Extract the (X, Y) coordinate from the center of the cell holding the provided text.  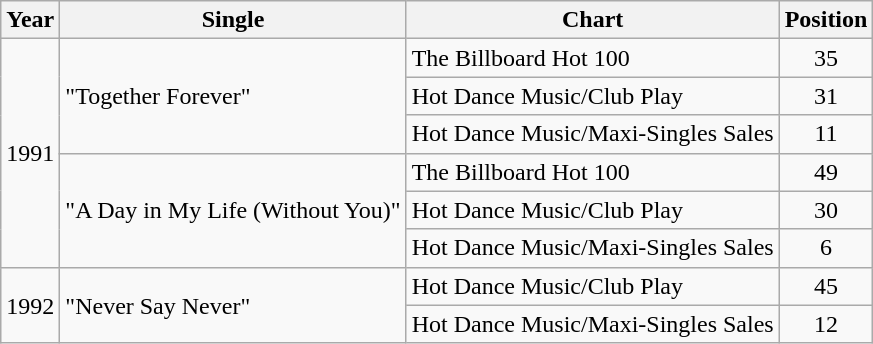
6 (826, 248)
30 (826, 210)
1992 (30, 305)
Single (233, 20)
31 (826, 96)
1991 (30, 153)
45 (826, 286)
"A Day in My Life (Without You)" (233, 210)
12 (826, 324)
Chart (592, 20)
"Never Say Never" (233, 305)
11 (826, 134)
Year (30, 20)
"Together Forever" (233, 96)
49 (826, 172)
35 (826, 58)
Position (826, 20)
